Locate the cell with the specified text and output its [X, Y] center coordinate. 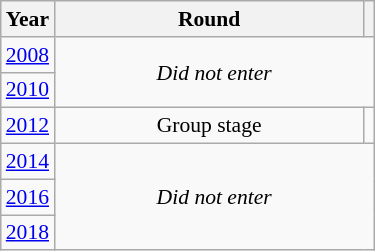
2010 [28, 90]
Round [209, 19]
Year [28, 19]
2008 [28, 55]
Group stage [209, 126]
2014 [28, 162]
2012 [28, 126]
2018 [28, 233]
2016 [28, 197]
